Provide the (x, y) coordinate of the cell's center where the given text is located.  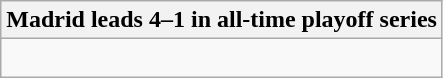
Madrid leads 4–1 in all-time playoff series (222, 20)
